From the cell containing the given text, extract its center point as (x, y) coordinate. 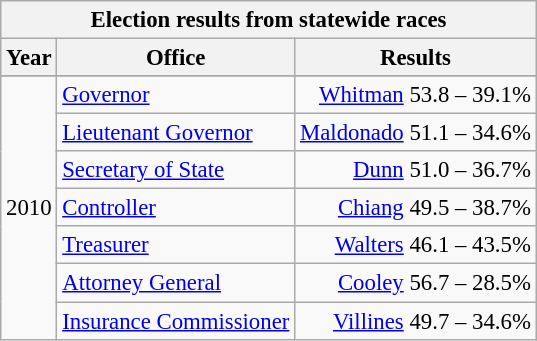
Walters 46.1 – 43.5% (416, 245)
Results (416, 58)
Year (29, 58)
Election results from statewide races (268, 20)
Dunn 51.0 – 36.7% (416, 170)
Office (176, 58)
Treasurer (176, 245)
Cooley 56.7 – 28.5% (416, 283)
Attorney General (176, 283)
Chiang 49.5 – 38.7% (416, 208)
Secretary of State (176, 170)
Maldonado 51.1 – 34.6% (416, 133)
Villines 49.7 – 34.6% (416, 321)
Whitman 53.8 – 39.1% (416, 95)
2010 (29, 208)
Insurance Commissioner (176, 321)
Controller (176, 208)
Lieutenant Governor (176, 133)
Governor (176, 95)
